Return the (x, y) coordinate for the center point of the cell that contains the specified text.  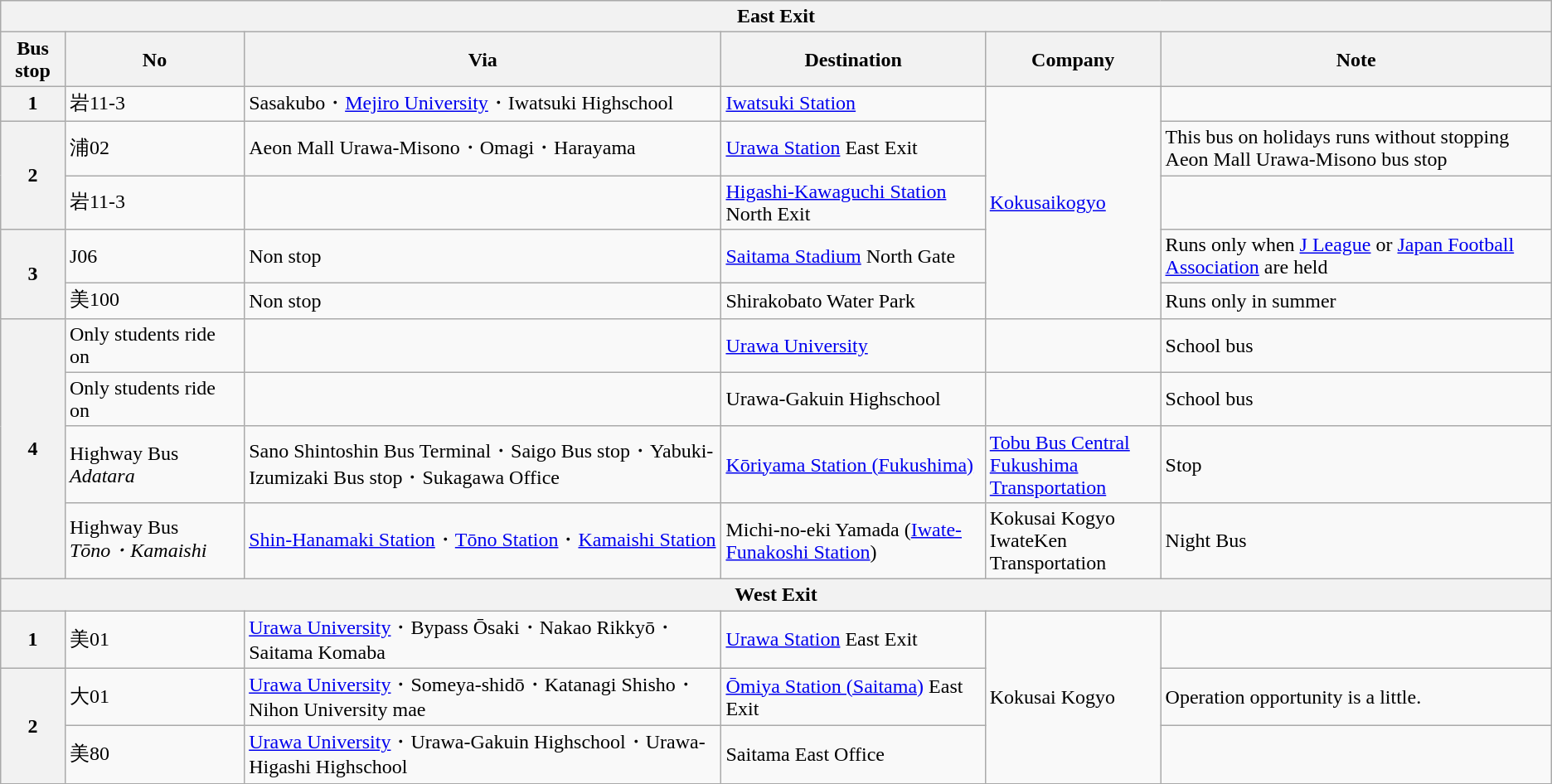
Urawa-Gakuin Highschool (853, 399)
Saitama East Office (853, 755)
Bus stop (33, 60)
Urawa University・Someya-shidō・Katanagi Shisho・Nihon University mae (483, 697)
美80 (154, 755)
Michi-no-eki Yamada (Iwate-Funakoshi Station) (853, 540)
West Exit (776, 594)
美01 (154, 639)
4 (33, 448)
This bus on holidays runs without stopping Aeon Mall Urawa-Misono bus stop (1356, 148)
Note (1356, 60)
Aeon Mall Urawa-Misono・Omagi・Harayama (483, 148)
Company (1073, 60)
Highway Bus Adatara (154, 464)
Kokusai KogyoIwateKen Transportation (1073, 540)
Highway Bus Tōno・Kamaishi (154, 540)
Stop (1356, 464)
Tobu Bus CentralFukushima Transportation (1073, 464)
Shin-Hanamaki Station・Tōno Station・Kamaishi Station (483, 540)
Night Bus (1356, 540)
Runs only in summer (1356, 302)
大01 (154, 697)
Saitama Stadium North Gate (853, 257)
Sasakubo・Mejiro University・Iwatsuki Highschool (483, 104)
No (154, 60)
Ōmiya Station (Saitama) East Exit (853, 697)
Urawa University (853, 345)
美100 (154, 302)
Iwatsuki Station (853, 104)
Urawa University・Bypass Ōsaki・Nakao Rikkyō・Saitama Komaba (483, 639)
3 (33, 274)
Kōriyama Station (Fukushima) (853, 464)
East Exit (776, 17)
Kokusaikogyo (1073, 202)
Urawa University・Urawa-Gakuin Highschool・Urawa-Higashi Highschool (483, 755)
Higashi-Kawaguchi Station North Exit (853, 202)
Kokusai Kogyo (1073, 696)
Destination (853, 60)
Runs only when J League or Japan Football Association are held (1356, 257)
Sano Shintoshin Bus Terminal・Saigo Bus stop・Yabuki-Izumizaki Bus stop・Sukagawa Office (483, 464)
Operation opportunity is a little. (1356, 697)
J06 (154, 257)
Via (483, 60)
Shirakobato Water Park (853, 302)
浦02 (154, 148)
